Return (X, Y) of the center of cell containing provided text 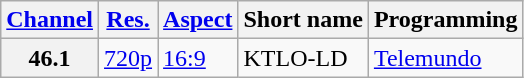
KTLO-LD (303, 58)
Telemundo (446, 58)
720p (128, 58)
Res. (128, 20)
16:9 (198, 58)
46.1 (50, 58)
Programming (446, 20)
Aspect (198, 20)
Channel (50, 20)
Short name (303, 20)
